Pinpoint the cell where the given text exists, returning its (X, Y) midpoint coordinate. 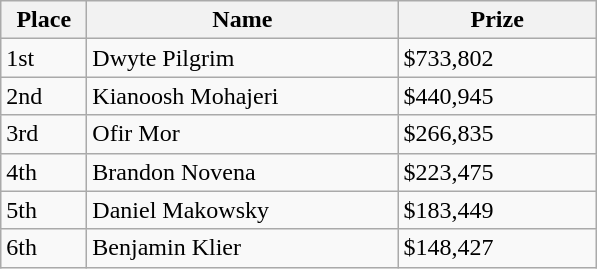
Prize (498, 20)
4th (44, 172)
Benjamin Klier (242, 248)
Kianoosh Mohajeri (242, 96)
$183,449 (498, 210)
Name (242, 20)
$223,475 (498, 172)
5th (44, 210)
Place (44, 20)
2nd (44, 96)
1st (44, 58)
$266,835 (498, 134)
Dwyte Pilgrim (242, 58)
Ofir Mor (242, 134)
$440,945 (498, 96)
6th (44, 248)
Brandon Novena (242, 172)
3rd (44, 134)
Daniel Makowsky (242, 210)
$733,802 (498, 58)
$148,427 (498, 248)
